Determine the [X, Y] coordinate at the center of the cell enclosing the given text.  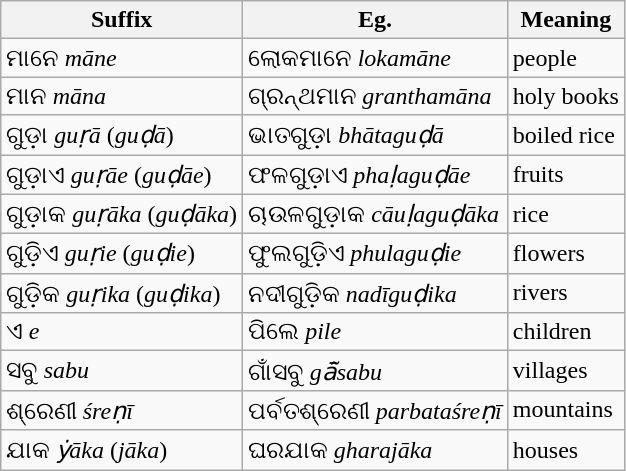
holy books [566, 96]
ଶ୍ରେଣୀ śreṇī [122, 410]
rice [566, 214]
people [566, 58]
flowers [566, 254]
ସବୁ sabu [122, 371]
mountains [566, 410]
ଗାଁସବୁ gā̃sabu [376, 371]
ଗୁଡ଼ିକ guṛika (guḍika) [122, 293]
ଗୁଡ଼ା guṛā (guḍā) [122, 135]
ଏ e [122, 332]
houses [566, 450]
Suffix [122, 20]
boiled rice [566, 135]
ଗ୍ରନ୍ଥମାନ granthamāna [376, 96]
ଗୁଡ଼ିଏ guṛie (guḍie) [122, 254]
fruits [566, 174]
ଘରଯାକ gharajāka [376, 450]
ନଦୀଗୁଡ଼ିକ nadīguḍika [376, 293]
ଭାତଗୁଡ଼ା bhātaguḍā [376, 135]
ମାନେ māne [122, 58]
Meaning [566, 20]
ଫୁଲଗୁଡ଼ିଏ phulaguḍie [376, 254]
ଗୁଡ଼ାଏ guṛāe (guḍāe) [122, 174]
ମାନ māna [122, 96]
children [566, 332]
villages [566, 371]
ପର୍ବତଶ୍ରେଣୀ parbataśreṇī [376, 410]
ଚାଉଳଗୁଡ଼ାକ cāuḷaguḍāka [376, 214]
ଫଳଗୁଡ଼ାଏ phaḷaguḍāe [376, 174]
ପିଲେ pile [376, 332]
ଲୋକମାନେ lokamāne [376, 58]
ଯାକ ẏāka (jāka) [122, 450]
ଗୁଡ଼ାକ guṛāka (guḍāka) [122, 214]
rivers [566, 293]
Eg. [376, 20]
